Search for the cell housing the specified text and yield its (x, y) center coordinate. 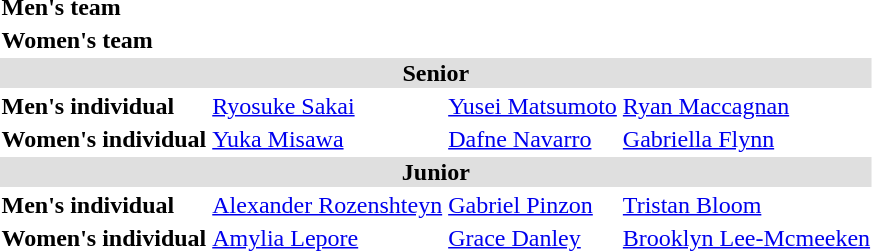
Tristan Bloom (746, 205)
Women's team (104, 40)
Senior (436, 73)
Women's individual (104, 139)
Junior (436, 172)
Ryosuke Sakai (328, 106)
Dafne Navarro (533, 139)
Gabriel Pinzon (533, 205)
Alexander Rozenshteyn (328, 205)
Yusei Matsumoto (533, 106)
Gabriella Flynn (746, 139)
Yuka Misawa (328, 139)
Ryan Maccagnan (746, 106)
